Search for the cell housing the specified text and yield its (x, y) center coordinate. 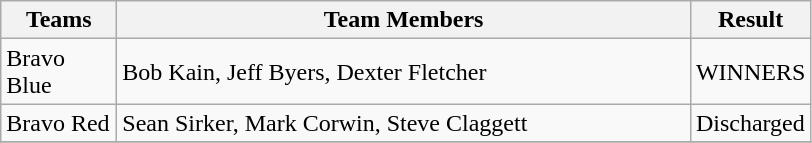
Discharged (750, 123)
Result (750, 20)
Team Members (404, 20)
WINNERS (750, 72)
Sean Sirker, Mark Corwin, Steve Claggett (404, 123)
Bravo Blue (59, 72)
Teams (59, 20)
Bravo Red (59, 123)
Bob Kain, Jeff Byers, Dexter Fletcher (404, 72)
